Return [X, Y] of the center of cell containing provided text 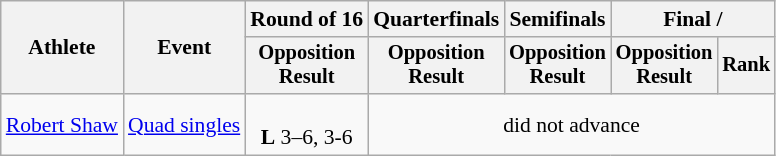
Robert Shaw [62, 124]
Quarterfinals [436, 19]
Round of 16 [306, 19]
Event [184, 48]
Quad singles [184, 124]
L 3–6, 3-6 [306, 124]
did not advance [572, 124]
Rank [746, 66]
Final / [693, 19]
Athlete [62, 48]
Semifinals [558, 19]
